Locate the cell with the specified text and output its (x, y) center coordinate. 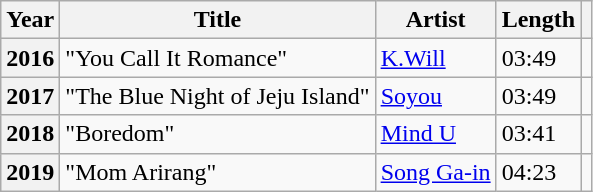
Soyou (436, 96)
Artist (436, 20)
Title (218, 20)
2019 (30, 172)
Year (30, 20)
Mind U (436, 134)
2016 (30, 58)
2018 (30, 134)
Song Ga-in (436, 172)
"The Blue Night of Jeju Island" (218, 96)
04:23 (538, 172)
"Mom Arirang" (218, 172)
2017 (30, 96)
03:41 (538, 134)
"Boredom" (218, 134)
"You Call It Romance" (218, 58)
Length (538, 20)
K.Will (436, 58)
